For the text-containing cell, return its midpoint in (x, y) coordinate format. 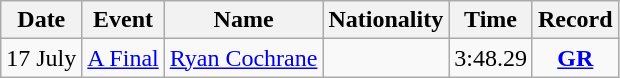
Name (244, 20)
A Final (123, 58)
Time (491, 20)
Event (123, 20)
Ryan Cochrane (244, 58)
GR (575, 58)
17 July (42, 58)
Record (575, 20)
3:48.29 (491, 58)
Date (42, 20)
Nationality (386, 20)
